Determine the (X, Y) coordinate at the center of the cell enclosing the given text.  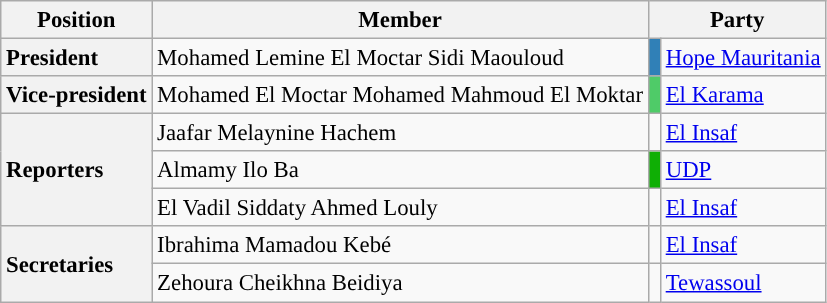
Position (76, 20)
President (76, 58)
Mohamed El Moctar Mohamed Mahmoud El Moktar (400, 95)
UDP (743, 170)
Almamy Ilo Ba (400, 170)
Party (737, 20)
Zehoura Cheikhna Beidiya (400, 283)
Jaafar Melaynine Hachem (400, 133)
Secretaries (76, 264)
Vice-president (76, 95)
Member (400, 20)
Mohamed Lemine El Moctar Sidi Maouloud (400, 58)
Tewassoul (743, 283)
El Vadil Siddaty Ahmed Louly (400, 208)
Hope Mauritania (743, 58)
El Karama (743, 95)
Reporters (76, 170)
Ibrahima Mamadou Kebé (400, 245)
